Output the (X, Y) coordinate of the center of the cell containing the given text.  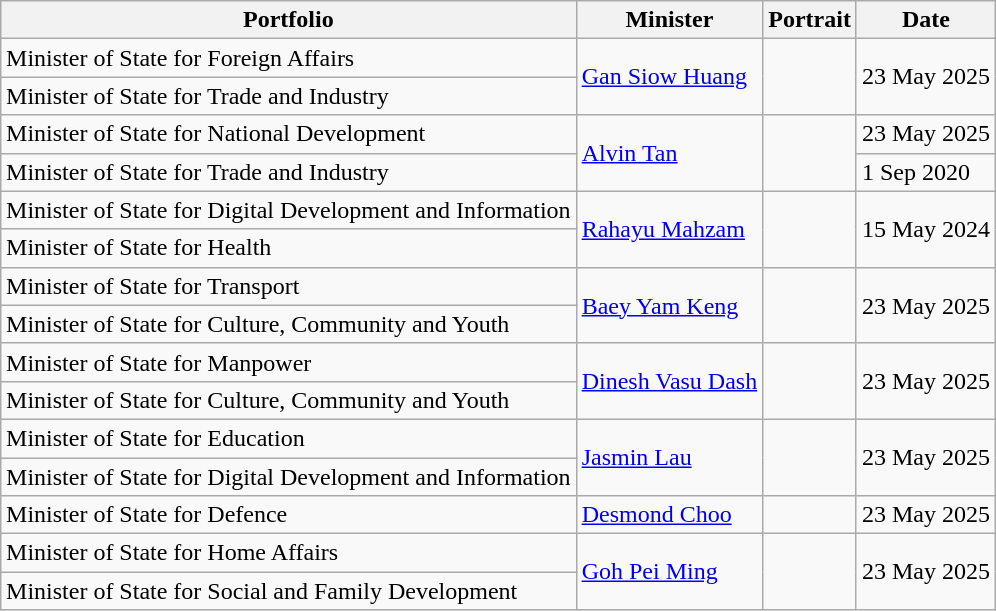
15 May 2024 (926, 229)
Dinesh Vasu Dash (670, 381)
Minister of State for Foreign Affairs (289, 58)
Goh Pei Ming (670, 572)
Date (926, 20)
Minister of State for Education (289, 438)
Jasmin Lau (670, 457)
Minister of State for Social and Family Development (289, 591)
1 Sep 2020 (926, 172)
Alvin Tan (670, 153)
Baey Yam Keng (670, 305)
Minister (670, 20)
Minister of State for Home Affairs (289, 553)
Gan Siow Huang (670, 77)
Rahayu Mahzam (670, 229)
Portrait (810, 20)
Minister of State for National Development (289, 134)
Portfolio (289, 20)
Desmond Choo (670, 515)
Minister of State for Health (289, 248)
Minister of State for Transport (289, 286)
Minister of State for Manpower (289, 362)
Minister of State for Defence (289, 515)
